For the text-containing cell, return its midpoint in [X, Y] coordinate format. 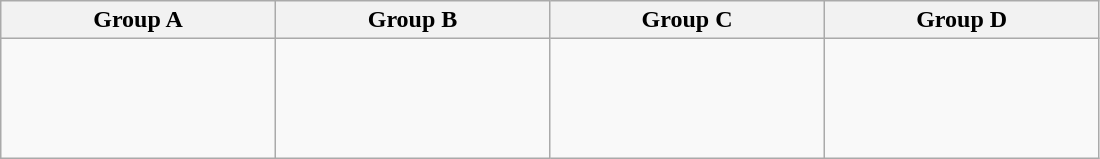
Group C [688, 20]
Group B [412, 20]
Group A [138, 20]
Group D [962, 20]
